Capture the cell that displays the provided text and extract its (x, y) central coordinate. 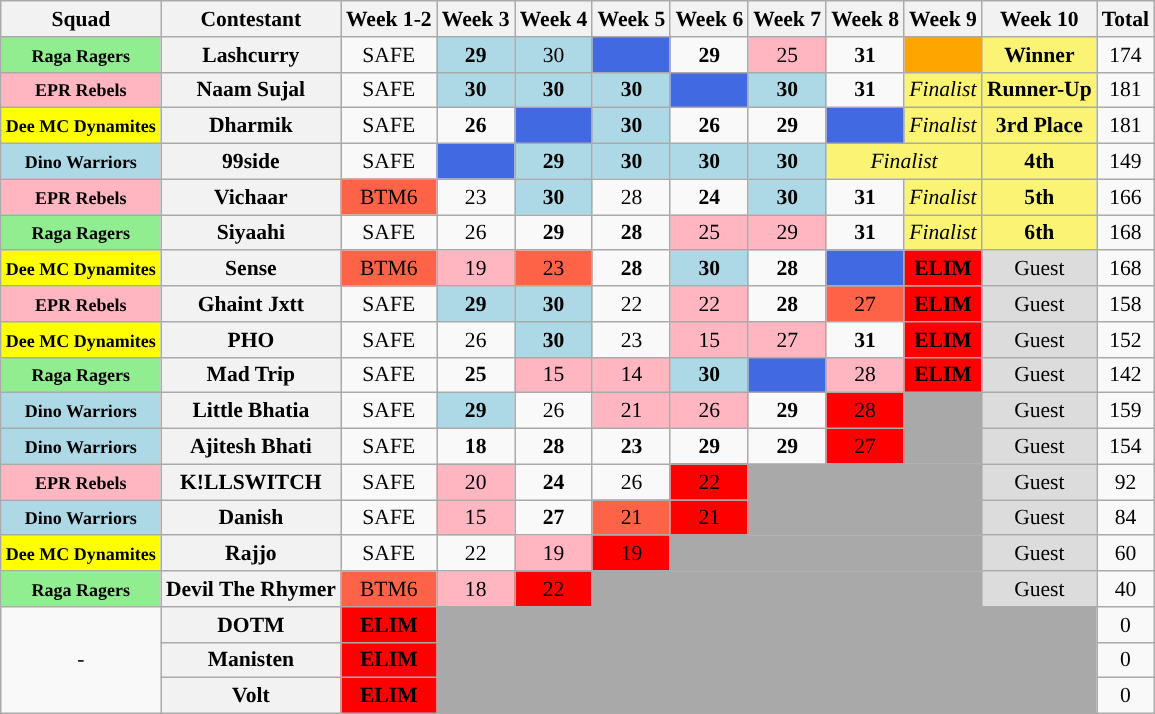
99side (251, 162)
Week 9 (943, 19)
Runner-Up (1040, 90)
Ajitesh Bhati (251, 447)
Squad (81, 19)
Week 1-2 (389, 19)
Winner (1040, 55)
Siyaahi (251, 233)
Week 4 (554, 19)
Mad Trip (251, 375)
Rajjo (251, 554)
60 (1126, 554)
14 (631, 375)
PHO (251, 340)
Sense (251, 269)
Devil The Rhymer (251, 589)
Week 5 (631, 19)
4th (1040, 162)
Week 6 (709, 19)
40 (1126, 589)
152 (1126, 340)
Week 10 (1040, 19)
Naam Sujal (251, 90)
Volt (251, 696)
Vichaar (251, 197)
K!LLSWITCH (251, 482)
Ghaint Jxtt (251, 304)
149 (1126, 162)
6th (1040, 233)
Contestant (251, 19)
Total (1126, 19)
142 (1126, 375)
Little Bhatia (251, 411)
Week 7 (787, 19)
Week 3 (476, 19)
Dharmik (251, 126)
158 (1126, 304)
- (81, 660)
174 (1126, 55)
5th (1040, 197)
166 (1126, 197)
Danish (251, 518)
3rd Place (1040, 126)
159 (1126, 411)
154 (1126, 447)
20 (476, 482)
84 (1126, 518)
Week 8 (865, 19)
92 (1126, 482)
Manisten (251, 660)
Lashcurry (251, 55)
DOTM (251, 625)
